Pinpoint the cell where the given text exists, returning its [x, y] midpoint coordinate. 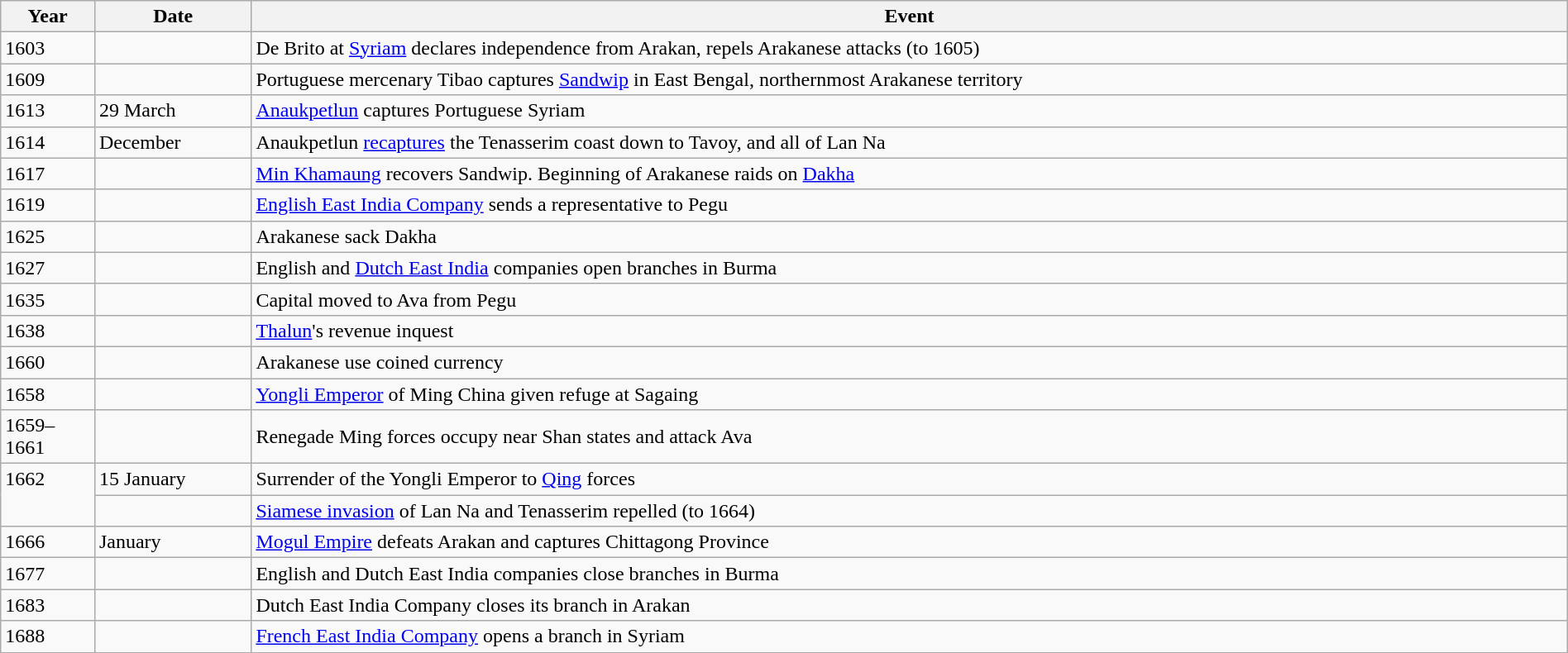
Capital moved to Ava from Pegu [910, 299]
1617 [48, 174]
1660 [48, 362]
Anaukpetlun recaptures the Tenasserim coast down to Tavoy, and all of Lan Na [910, 142]
Thalun's revenue inquest [910, 331]
De Brito at Syriam declares independence from Arakan, repels Arakanese attacks (to 1605) [910, 48]
January [172, 542]
1627 [48, 268]
French East India Company opens a branch in Syriam [910, 636]
1625 [48, 236]
English and Dutch East India companies close branches in Burma [910, 574]
1603 [48, 48]
1662 [48, 495]
Dutch East India Company closes its branch in Arakan [910, 605]
1666 [48, 542]
Event [910, 17]
English East India Company sends a representative to Pegu [910, 205]
1688 [48, 636]
1658 [48, 394]
Portuguese mercenary Tibao captures Sandwip in East Bengal, northernmost Arakanese territory [910, 79]
December [172, 142]
1677 [48, 574]
15 January [172, 479]
English and Dutch East India companies open branches in Burma [910, 268]
Siamese invasion of Lan Na and Tenasserim repelled (to 1664) [910, 511]
1659–1661 [48, 436]
Year [48, 17]
1614 [48, 142]
Arakanese sack Dakha [910, 236]
Yongli Emperor of Ming China given refuge at Sagaing [910, 394]
1613 [48, 111]
1619 [48, 205]
Min Khamaung recovers Sandwip. Beginning of Arakanese raids on Dakha [910, 174]
Date [172, 17]
1638 [48, 331]
Mogul Empire defeats Arakan and captures Chittagong Province [910, 542]
1609 [48, 79]
1635 [48, 299]
Arakanese use coined currency [910, 362]
29 March [172, 111]
Anaukpetlun captures Portuguese Syriam [910, 111]
1683 [48, 605]
Renegade Ming forces occupy near Shan states and attack Ava [910, 436]
Surrender of the Yongli Emperor to Qing forces [910, 479]
